Provide the (x, y) coordinate of the cell's center where the given text is located.  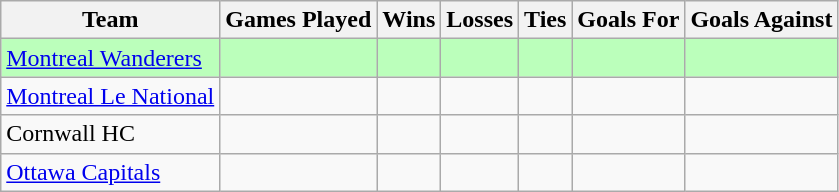
Goals For (628, 20)
Montreal Wanderers (110, 58)
Cornwall HC (110, 134)
Games Played (298, 20)
Losses (480, 20)
Wins (409, 20)
Ties (546, 20)
Goals Against (762, 20)
Montreal Le National (110, 96)
Ottawa Capitals (110, 172)
Team (110, 20)
